Provide the (X, Y) coordinate of the cell's center where the given text is located.  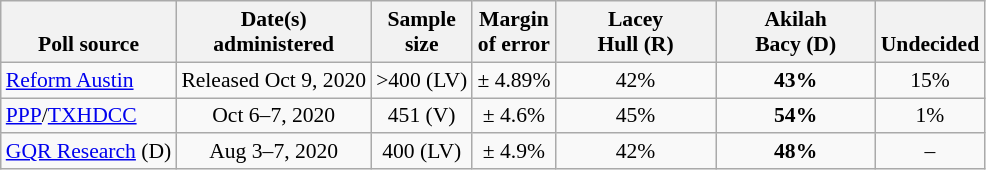
GQR Research (D) (89, 152)
± 4.9% (514, 152)
43% (796, 80)
Undecided (930, 32)
54% (796, 116)
Aug 3–7, 2020 (274, 152)
± 4.6% (514, 116)
LaceyHull (R) (635, 32)
Date(s)administered (274, 32)
Marginof error (514, 32)
15% (930, 80)
Released Oct 9, 2020 (274, 80)
Samplesize (422, 32)
Oct 6–7, 2020 (274, 116)
1% (930, 116)
48% (796, 152)
Reform Austin (89, 80)
45% (635, 116)
AkilahBacy (D) (796, 32)
Poll source (89, 32)
± 4.89% (514, 80)
– (930, 152)
PPP/TXHDCC (89, 116)
451 (V) (422, 116)
400 (LV) (422, 152)
>400 (LV) (422, 80)
